Pinpoint the cell where the given text exists, returning its [x, y] midpoint coordinate. 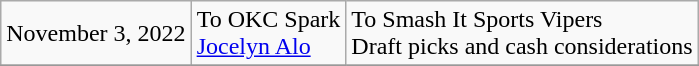
November 3, 2022 [96, 34]
To Smash It Sports VipersDraft picks and cash considerations [522, 34]
To OKC SparkJocelyn Alo [268, 34]
